Provide the [X, Y] coordinate of the cell's center where the given text is located.  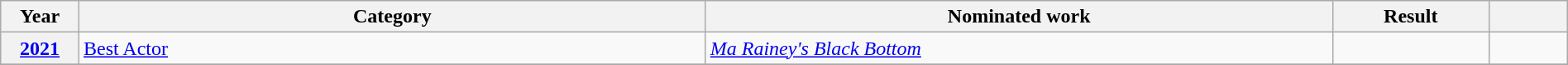
Category [392, 17]
Year [40, 17]
Best Actor [392, 48]
2021 [40, 48]
Nominated work [1019, 17]
Result [1411, 17]
Ma Rainey's Black Bottom [1019, 48]
